Find where the given text appears and provide that cell's center as [X, Y] coordinate. 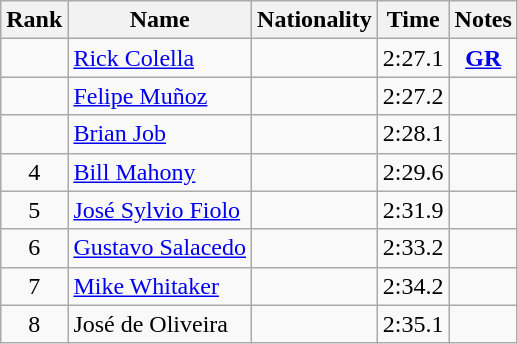
2:33.2 [413, 248]
Time [413, 20]
Nationality [315, 20]
6 [34, 248]
Bill Mahony [160, 172]
2:27.1 [413, 58]
2:34.2 [413, 286]
7 [34, 286]
Notes [483, 20]
GR [483, 58]
Mike Whitaker [160, 286]
José Sylvio Fiolo [160, 210]
2:27.2 [413, 96]
8 [34, 324]
5 [34, 210]
Brian Job [160, 134]
Rank [34, 20]
4 [34, 172]
2:31.9 [413, 210]
José de Oliveira [160, 324]
2:29.6 [413, 172]
Name [160, 20]
Rick Colella [160, 58]
2:28.1 [413, 134]
Gustavo Salacedo [160, 248]
Felipe Muñoz [160, 96]
2:35.1 [413, 324]
